Extract the [X, Y] coordinate from the center of the cell holding the provided text.  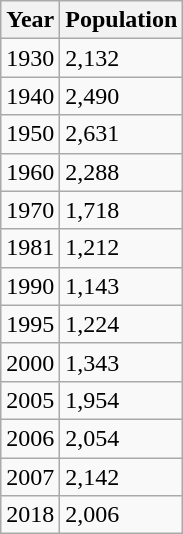
1940 [30, 96]
1950 [30, 134]
2,288 [122, 172]
1930 [30, 58]
1,143 [122, 286]
2005 [30, 400]
1,954 [122, 400]
2,006 [122, 515]
2,054 [122, 438]
2018 [30, 515]
Year [30, 20]
2,490 [122, 96]
1,343 [122, 362]
1995 [30, 324]
1,212 [122, 248]
2000 [30, 362]
2006 [30, 438]
1,718 [122, 210]
2,631 [122, 134]
1990 [30, 286]
2007 [30, 477]
2,142 [122, 477]
1,224 [122, 324]
Population [122, 20]
1981 [30, 248]
2,132 [122, 58]
1960 [30, 172]
1970 [30, 210]
